Output the [X, Y] coordinate of the center of the cell containing the given text.  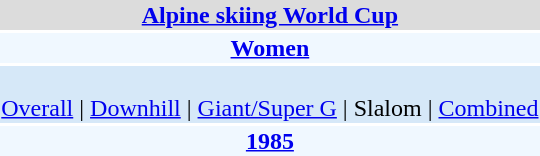
1985 [270, 141]
Overall | Downhill | Giant/Super G | Slalom | Combined [270, 94]
Women [270, 48]
Alpine skiing World Cup [270, 15]
